Find where the given text appears and provide that cell's center as [X, Y] coordinate. 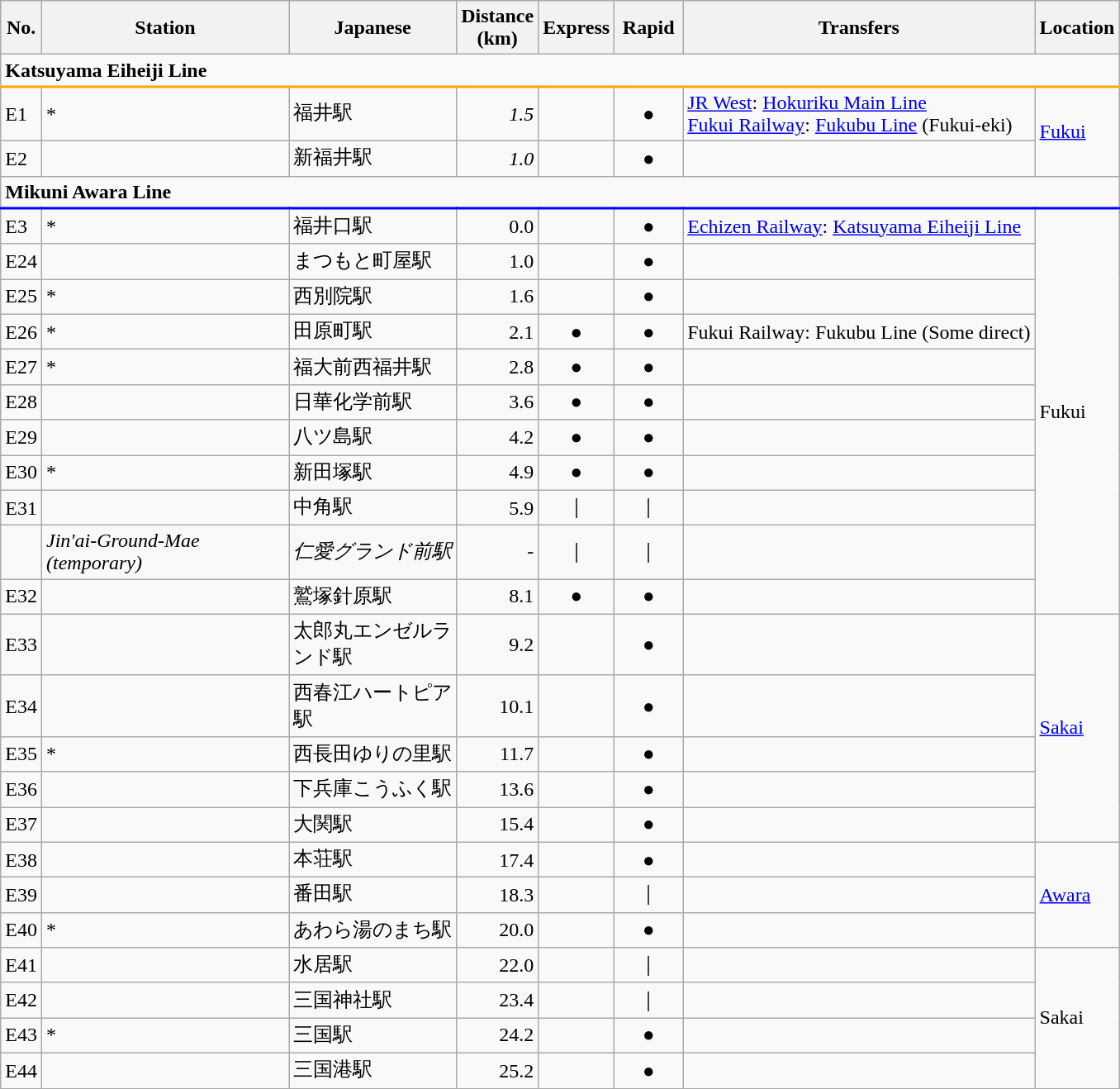
E41 [21, 965]
1.6 [497, 297]
E29 [21, 438]
13.6 [497, 790]
E25 [21, 297]
10.1 [497, 706]
E36 [21, 790]
25.2 [497, 1071]
Katsuyama Eiheiji Line [560, 71]
E43 [21, 1036]
福井口駅 [373, 226]
E32 [21, 597]
まつもと町屋駅 [373, 261]
水居駅 [373, 965]
JR West: Hokuriku Main LineFukui Railway: Fukubu Line (Fukui-eki) [859, 114]
中角駅 [373, 507]
E3 [21, 226]
22.0 [497, 965]
5.9 [497, 507]
15.4 [497, 825]
Transfers [859, 28]
田原町駅 [373, 332]
本荘駅 [373, 859]
Location [1077, 28]
E37 [21, 825]
Rapid [649, 28]
三国駅 [373, 1036]
E1 [21, 114]
E28 [21, 402]
鷲塚針原駅 [373, 597]
Jin'ai-Ground-Mae (temporary) [165, 552]
1.5 [497, 114]
E2 [21, 159]
0.0 [497, 226]
E24 [21, 261]
西別院駅 [373, 297]
E39 [21, 896]
- [497, 552]
仁愛グランド前駅 [373, 552]
E40 [21, 930]
日華化学前駅 [373, 402]
E33 [21, 644]
20.0 [497, 930]
17.4 [497, 859]
西春江ハートピア駅 [373, 706]
太郎丸エンゼルランド駅 [373, 644]
9.2 [497, 644]
番田駅 [373, 896]
Japanese [373, 28]
E38 [21, 859]
西長田ゆりの里駅 [373, 754]
あわら湯のまち駅 [373, 930]
No. [21, 28]
Station [165, 28]
Mikuni Awara Line [560, 192]
18.3 [497, 896]
新田塚駅 [373, 473]
Awara [1077, 895]
下兵庫こうふく駅 [373, 790]
E31 [21, 507]
E27 [21, 367]
E30 [21, 473]
E44 [21, 1071]
三国神社駅 [373, 1000]
Distance (km) [497, 28]
2.8 [497, 367]
E34 [21, 706]
8.1 [497, 597]
Fukui Railway: Fukubu Line (Some direct) [859, 332]
Express [577, 28]
福大前西福井駅 [373, 367]
3.6 [497, 402]
11.7 [497, 754]
2.1 [497, 332]
E35 [21, 754]
新福井駅 [373, 159]
4.9 [497, 473]
23.4 [497, 1000]
福井駅 [373, 114]
E26 [21, 332]
Echizen Railway: Katsuyama Eiheiji Line [859, 226]
E42 [21, 1000]
八ツ島駅 [373, 438]
大関駅 [373, 825]
三国港駅 [373, 1071]
4.2 [497, 438]
24.2 [497, 1036]
